Return the [X, Y] coordinate for the center point of the cell that contains the specified text.  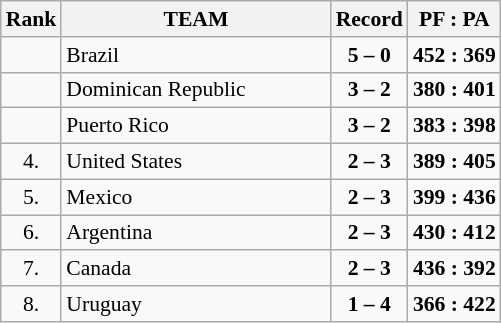
4. [32, 162]
399 : 436 [454, 197]
380 : 401 [454, 90]
452 : 369 [454, 55]
Record [370, 19]
5 – 0 [370, 55]
Puerto Rico [196, 126]
TEAM [196, 19]
383 : 398 [454, 126]
Brazil [196, 55]
8. [32, 304]
Canada [196, 269]
Argentina [196, 233]
United States [196, 162]
6. [32, 233]
Rank [32, 19]
366 : 422 [454, 304]
7. [32, 269]
Uruguay [196, 304]
430 : 412 [454, 233]
436 : 392 [454, 269]
5. [32, 197]
Mexico [196, 197]
389 : 405 [454, 162]
PF : PA [454, 19]
Dominican Republic [196, 90]
1 – 4 [370, 304]
